Provide the (X, Y) coordinate of the cell's center where the given text is located.  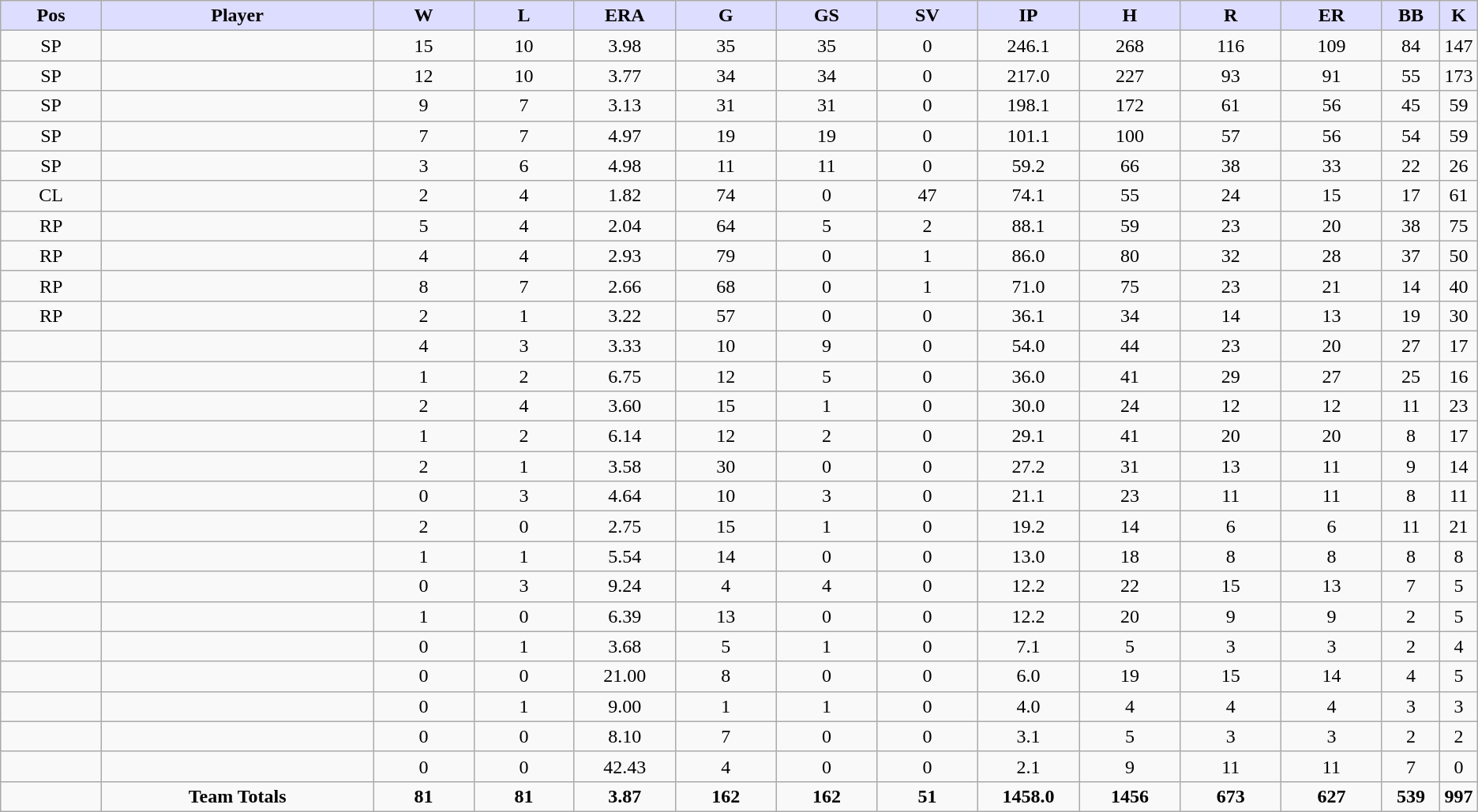
66 (1130, 166)
37 (1411, 256)
88.1 (1028, 226)
3.22 (625, 316)
13.0 (1028, 556)
6.14 (625, 436)
25 (1411, 376)
227 (1130, 76)
3.58 (625, 466)
64 (726, 226)
54.0 (1028, 346)
30.0 (1028, 406)
4.0 (1028, 706)
50 (1459, 256)
SV (927, 16)
3.68 (625, 646)
6.75 (625, 376)
2.93 (625, 256)
3.33 (625, 346)
51 (927, 796)
Pos (51, 16)
21.00 (625, 676)
W (423, 16)
101.1 (1028, 136)
ER (1332, 16)
GS (827, 16)
268 (1130, 46)
173 (1459, 76)
18 (1130, 556)
84 (1411, 46)
28 (1332, 256)
2.04 (625, 226)
116 (1231, 46)
G (726, 16)
7.1 (1028, 646)
4.98 (625, 166)
80 (1130, 256)
86.0 (1028, 256)
29 (1231, 376)
4.97 (625, 136)
27.2 (1028, 466)
1458.0 (1028, 796)
246.1 (1028, 46)
42.43 (625, 766)
Team Totals (237, 796)
26 (1459, 166)
40 (1459, 286)
997 (1459, 796)
79 (726, 256)
1.82 (625, 196)
16 (1459, 376)
1456 (1130, 796)
L (524, 16)
6.39 (625, 616)
100 (1130, 136)
2.1 (1028, 766)
3.13 (625, 106)
ERA (625, 16)
71.0 (1028, 286)
CL (51, 196)
IP (1028, 16)
3.98 (625, 46)
673 (1231, 796)
539 (1411, 796)
R (1231, 16)
9.24 (625, 586)
36.0 (1028, 376)
198.1 (1028, 106)
33 (1332, 166)
3.87 (625, 796)
44 (1130, 346)
147 (1459, 46)
74.1 (1028, 196)
109 (1332, 46)
2.66 (625, 286)
6.0 (1028, 676)
172 (1130, 106)
3.60 (625, 406)
36.1 (1028, 316)
45 (1411, 106)
4.64 (625, 496)
32 (1231, 256)
74 (726, 196)
2.75 (625, 526)
5.54 (625, 556)
217.0 (1028, 76)
68 (726, 286)
91 (1332, 76)
8.10 (625, 736)
19.2 (1028, 526)
627 (1332, 796)
9.00 (625, 706)
21.1 (1028, 496)
3.1 (1028, 736)
59.2 (1028, 166)
29.1 (1028, 436)
Player (237, 16)
3.77 (625, 76)
BB (1411, 16)
54 (1411, 136)
K (1459, 16)
47 (927, 196)
93 (1231, 76)
H (1130, 16)
